From the cell containing the given text, extract its center point as [X, Y] coordinate. 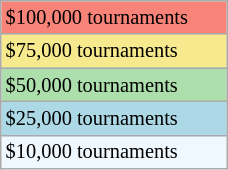
$10,000 tournaments [114, 152]
$100,000 tournaments [114, 17]
$50,000 tournaments [114, 85]
$25,000 tournaments [114, 118]
$75,000 tournaments [114, 51]
